Return (X, Y) of the center of cell containing provided text 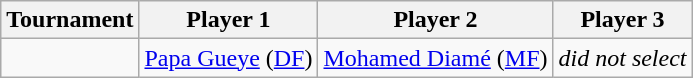
Player 2 (436, 20)
Tournament (70, 20)
Papa Gueye (DF) (228, 58)
did not select (622, 58)
Mohamed Diamé (MF) (436, 58)
Player 1 (228, 20)
Player 3 (622, 20)
